Determine the [x, y] coordinate at the center of the cell enclosing the given text.  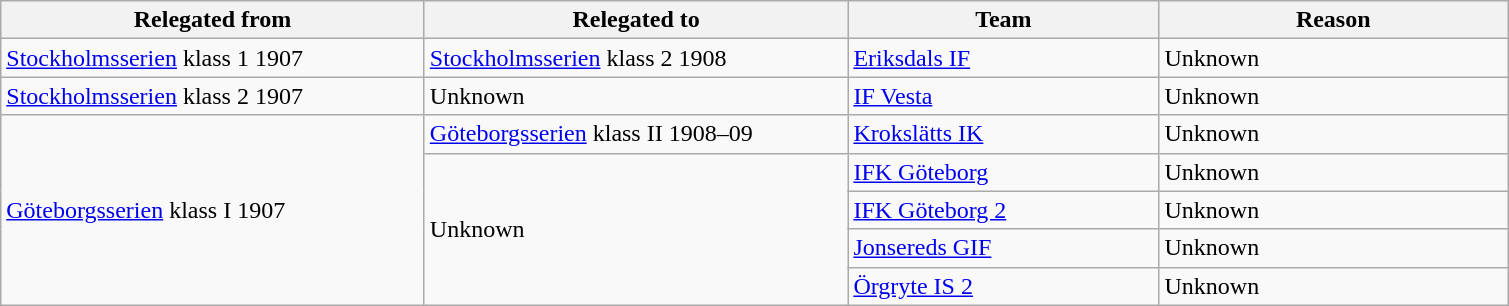
Stockholmsserien klass 1 1907 [213, 58]
Stockholmsserien klass 2 1907 [213, 96]
Team [1004, 20]
Göteborgsserien klass II 1908–09 [636, 134]
Relegated from [213, 20]
Reason [1334, 20]
IF Vesta [1004, 96]
Krokslätts IK [1004, 134]
Eriksdals IF [1004, 58]
Örgryte IS 2 [1004, 286]
IFK Göteborg 2 [1004, 210]
Göteborgsserien klass I 1907 [213, 210]
Relegated to [636, 20]
Stockholmsserien klass 2 1908 [636, 58]
IFK Göteborg [1004, 172]
Jonsereds GIF [1004, 248]
